From the cell containing the given text, extract its center point as [X, Y] coordinate. 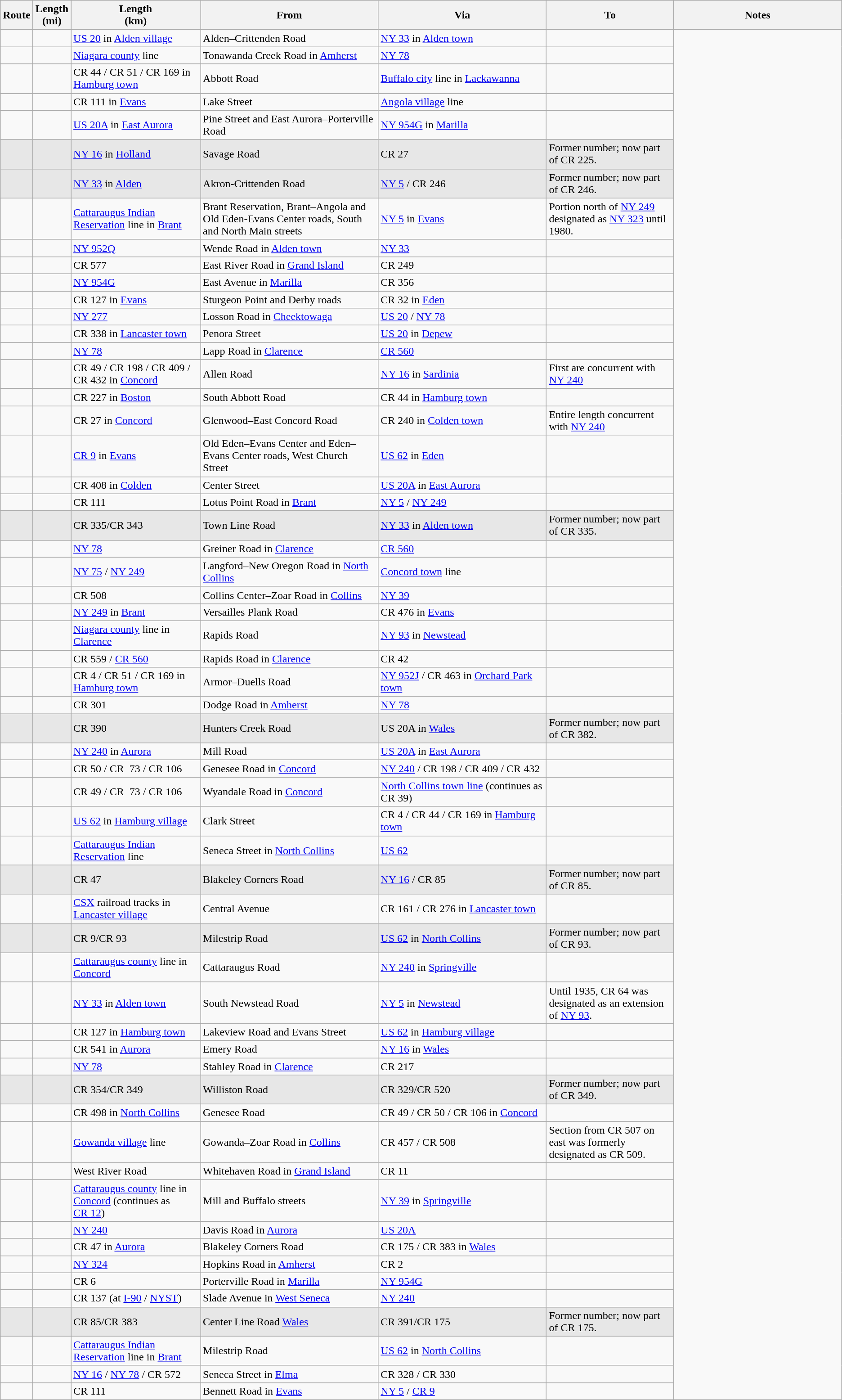
Cattaraugus Indian Reservation line [136, 851]
NY 277 [136, 317]
Armor–Duells Road [290, 682]
CR 4 / CR 51 / CR 169 in Hamburg town [136, 682]
East River Road in Grand Island [290, 265]
CR 9/CR 93 [136, 938]
CR 217 [462, 1066]
Town Line Road [290, 526]
Mill and Buffalo streets [290, 1201]
Lake Street [290, 102]
NY 39 [462, 595]
Pine Street and East Aurora–Porterville Road [290, 125]
CR 240 in Colden town [462, 420]
CR 335/CR 343 [136, 526]
East Avenue in Marilla [290, 282]
CR 328 / CR 330 [462, 1374]
CR 127 in Hamburg town [136, 1032]
Bennett Road in Evans [290, 1391]
Genesee Road in Concord [290, 769]
South Abbott Road [290, 397]
US 20 in Alden village [136, 38]
CR 11 [462, 1171]
Seneca Street in North Collins [290, 851]
Center Street [290, 485]
Former number; now part of CR 225. [610, 154]
Via [462, 15]
South Newstead Road [290, 1003]
NY 240 / CR 198 / CR 409 / CR 432 [462, 769]
Former number; now part of CR 335. [610, 526]
NY 16 / CR 85 [462, 879]
NY 33 in Alden [136, 184]
NY 16 / NY 78 / CR 572 [136, 1374]
Mill Road [290, 752]
CR 49 / CR 73 / CR 106 [136, 792]
Lakeview Road and Evans Street [290, 1032]
North Collins town line (continues as CR 39) [462, 792]
Slade Avenue in West Seneca [290, 1298]
Notes [757, 15]
Dodge Road in Amherst [290, 705]
CR 356 [462, 282]
Hopkins Road in Amherst [290, 1264]
CR 457 / CR 508 [462, 1142]
US 20 in Depew [462, 334]
Seneca Street in Elma [290, 1374]
CR 127 in Evans [136, 299]
CR 541 in Aurora [136, 1049]
Williston Road [290, 1090]
CR 175 / CR 383 in Wales [462, 1247]
NY 5 in Newstead [462, 1003]
Cattaraugus Road [290, 968]
Route [17, 15]
CR 577 [136, 265]
NY 240 in Springville [462, 968]
Allen Road [290, 374]
Tonawanda Creek Road in Amherst [290, 55]
Versailles Plank Road [290, 612]
Langford–New Oregon Road in North Collins [290, 572]
NY 16 in Sardinia [462, 374]
NY 93 in Newstead [462, 635]
NY 16 in Wales [462, 1049]
CR 49 / CR 50 / CR 106 in Concord [462, 1113]
Former number; now part of CR 349. [610, 1090]
Akron-Crittenden Road [290, 184]
Hunters Creek Road [290, 728]
Center Line Road Wales [290, 1321]
NY 954G in Marilla [462, 125]
CR 50 / CR 73 / CR 106 [136, 769]
CR 4 / CR 44 / CR 169 in Hamburg town [462, 821]
CSX railroad tracks in Lancaster village [136, 909]
Rapids Road [290, 635]
Emery Road [290, 1049]
Greiner Road in Clarence [290, 549]
Lapp Road in Clarence [290, 351]
NY 240 in Aurora [136, 752]
CR 2 [462, 1264]
Length(km) [136, 15]
Genesee Road [290, 1113]
CR 476 in Evans [462, 612]
Concord town line [462, 572]
Collins Center–Zoar Road in Collins [290, 595]
CR 391/CR 175 [462, 1321]
Section from CR 507 on east was formerly designated as CR 509. [610, 1142]
US 20 / NY 78 [462, 317]
CR 408 in Colden [136, 485]
NY 39 in Springville [462, 1201]
NY 249 in Brant [136, 612]
Whitehaven Road in Grand Island [290, 1171]
NY 952Q [136, 248]
Old Eden–Evans Center and Eden–Evans Center roads, West Church Street [290, 456]
NY 75 / NY 249 [136, 572]
Davis Road in Aurora [290, 1230]
Glenwood–East Concord Road [290, 420]
Until 1935, CR 64 was designated as an extension of NY 93. [610, 1003]
CR 44 / CR 51 / CR 169 in Hamburg town [136, 78]
US 62 in Eden [462, 456]
Sturgeon Point and Derby roads [290, 299]
CR 249 [462, 265]
CR 559 / CR 560 [136, 658]
Niagara county line in Clarence [136, 635]
Losson Road in Cheektowaga [290, 317]
Gowanda–Zoar Road in Collins [290, 1142]
Portion north of NY 249 designated as NY 323 until 1980. [610, 219]
Lotus Point Road in Brant [290, 502]
CR 27 in Concord [136, 420]
Length(mi) [52, 15]
CR 9 in Evans [136, 456]
Cattaraugus county line in Concord (continues as CR 12) [136, 1201]
West River Road [136, 1171]
CR 42 [462, 658]
CR 47 [136, 879]
NY 5 / CR 9 [462, 1391]
Former number; now part of CR 175. [610, 1321]
US 20A in Wales [462, 728]
Alden–Crittenden Road [290, 38]
Central Avenue [290, 909]
From [290, 15]
NY 5 / NY 249 [462, 502]
Cattaraugus county line in Concord [136, 968]
Wyandale Road in Concord [290, 792]
US 20A [462, 1230]
To [610, 15]
Buffalo city line in Lackawanna [462, 78]
Penora Street [290, 334]
Brant Reservation, Brant–Angola and Old Eden-Evans Center roads, South and North Main streets [290, 219]
NY 324 [136, 1264]
Porterville Road in Marilla [290, 1281]
CR 161 / CR 276 in Lancaster town [462, 909]
US 62 [462, 851]
CR 6 [136, 1281]
Former number; now part of CR 93. [610, 938]
CR 508 [136, 595]
CR 32 in Eden [462, 299]
Rapids Road in Clarence [290, 658]
CR 301 [136, 705]
NY 5 in Evans [462, 219]
NY 5 / CR 246 [462, 184]
CR 354/CR 349 [136, 1090]
CR 329/CR 520 [462, 1090]
CR 137 (at I-90 / NYST) [136, 1298]
Former number; now part of CR 382. [610, 728]
NY 16 in Holland [136, 154]
Former number; now part of CR 246. [610, 184]
Clark Street [290, 821]
Entire length concurrent with NY 240 [610, 420]
Abbott Road [290, 78]
NY 952J / CR 463 in Orchard Park town [462, 682]
Angola village line [462, 102]
CR 44 in Hamburg town [462, 397]
Wende Road in Alden town [290, 248]
Stahley Road in Clarence [290, 1066]
CR 85/CR 383 [136, 1321]
CR 47 in Aurora [136, 1247]
First are concurrent with NY 240 [610, 374]
CR 338 in Lancaster town [136, 334]
Former number; now part of CR 85. [610, 879]
CR 27 [462, 154]
CR 49 / CR 198 / CR 409 / CR 432 in Concord [136, 374]
CR 390 [136, 728]
NY 33 [462, 248]
Gowanda village line [136, 1142]
Savage Road [290, 154]
CR 498 in North Collins [136, 1113]
Niagara county line [136, 55]
CR 227 in Boston [136, 397]
CR 111 in Evans [136, 102]
